Search for the cell housing the specified text and yield its (X, Y) center coordinate. 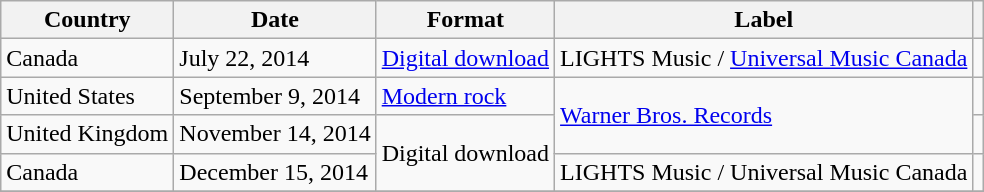
United Kingdom (88, 134)
Date (275, 20)
Label (764, 20)
Format (465, 20)
December 15, 2014 (275, 172)
July 22, 2014 (275, 58)
United States (88, 96)
Modern rock (465, 96)
November 14, 2014 (275, 134)
September 9, 2014 (275, 96)
Country (88, 20)
Warner Bros. Records (764, 115)
